Output the (x, y) coordinate of the center of the cell containing the given text.  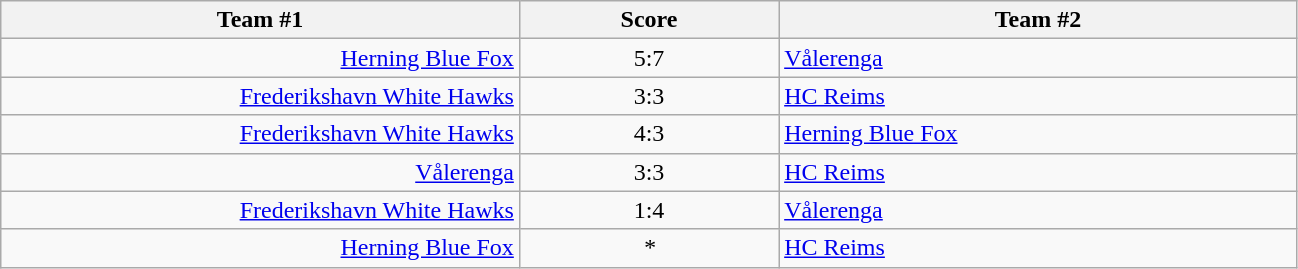
5:7 (648, 58)
Score (648, 20)
Team #2 (1038, 20)
* (648, 248)
4:3 (648, 134)
1:4 (648, 210)
Team #1 (260, 20)
